Identify which cell holds the provided text, then report its [x, y] central coordinate. 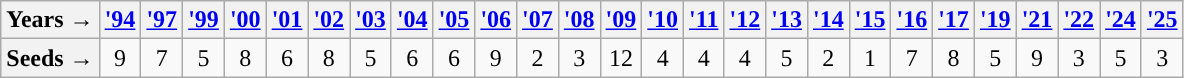
1 [870, 58]
'21 [1037, 20]
12 [621, 58]
'07 [538, 20]
'03 [371, 20]
'22 [1079, 20]
'08 [579, 20]
'14 [828, 20]
'04 [412, 20]
'17 [954, 20]
'19 [995, 20]
'02 [329, 20]
'09 [621, 20]
'15 [870, 20]
'10 [663, 20]
'99 [204, 20]
Years → [50, 20]
'12 [745, 20]
'13 [787, 20]
'24 [1121, 20]
'97 [162, 20]
'01 [287, 20]
Seeds → [50, 58]
'06 [496, 20]
'94 [120, 20]
'05 [454, 20]
'16 [912, 20]
'11 [704, 20]
'25 [1162, 20]
'00 [245, 20]
